Find where the given text appears and provide that cell's center as (x, y) coordinate. 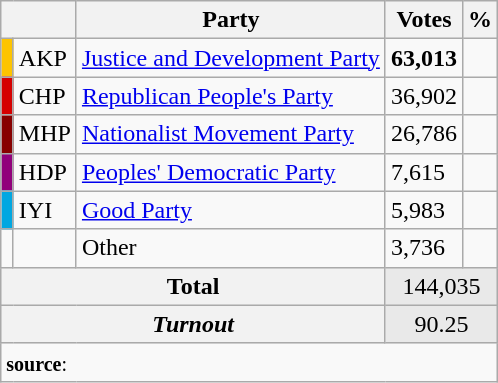
source: (250, 362)
26,786 (424, 134)
Justice and Development Party (230, 58)
Peoples' Democratic Party (230, 172)
144,035 (441, 286)
Total (194, 286)
HDP (44, 172)
90.25 (441, 324)
Other (230, 248)
AKP (44, 58)
3,736 (424, 248)
MHP (44, 134)
5,983 (424, 210)
Nationalist Movement Party (230, 134)
Votes (424, 20)
IYI (44, 210)
Turnout (194, 324)
Republican People's Party (230, 96)
63,013 (424, 58)
Good Party (230, 210)
36,902 (424, 96)
CHP (44, 96)
Party (230, 20)
7,615 (424, 172)
% (480, 20)
